Find where the given text appears and provide that cell's center as [x, y] coordinate. 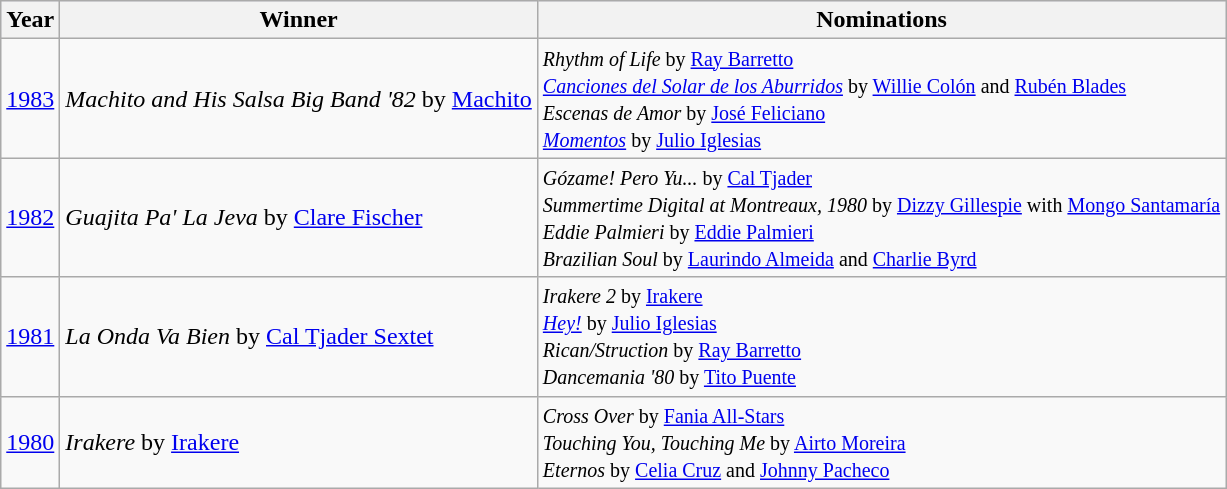
Nominations [881, 20]
Cross Over by Fania All-StarsTouching You, Touching Me by Airto MoreiraEternos by Celia Cruz and Johnny Pacheco [881, 442]
1980 [30, 442]
Guajita Pa' La Jeva by Clare Fischer [299, 218]
Irakere 2 by IrakereHey! by Julio IglesiasRican/Struction by Ray BarrettoDancemania '80 by Tito Puente [881, 336]
Irakere by Irakere [299, 442]
Year [30, 20]
1982 [30, 218]
La Onda Va Bien by Cal Tjader Sextet [299, 336]
Machito and His Salsa Big Band '82 by Machito [299, 98]
1983 [30, 98]
1981 [30, 336]
Winner [299, 20]
